Determine the [x, y] coordinate at the center of the cell enclosing the given text.  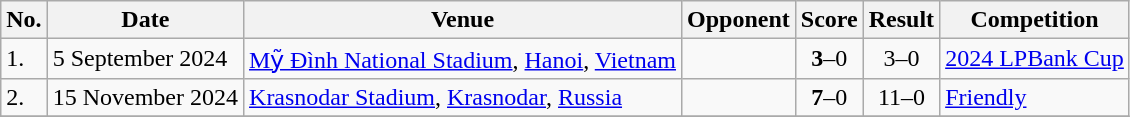
Krasnodar Stadium, Krasnodar, Russia [463, 97]
11–0 [901, 97]
7–0 [829, 97]
Mỹ Đình National Stadium, Hanoi, Vietnam [463, 59]
Competition [1035, 20]
Date [145, 20]
2. [24, 97]
Opponent [739, 20]
15 November 2024 [145, 97]
Result [901, 20]
No. [24, 20]
Score [829, 20]
5 September 2024 [145, 59]
Friendly [1035, 97]
Venue [463, 20]
1. [24, 59]
2024 LPBank Cup [1035, 59]
